Return (x, y) of the center of cell containing provided text 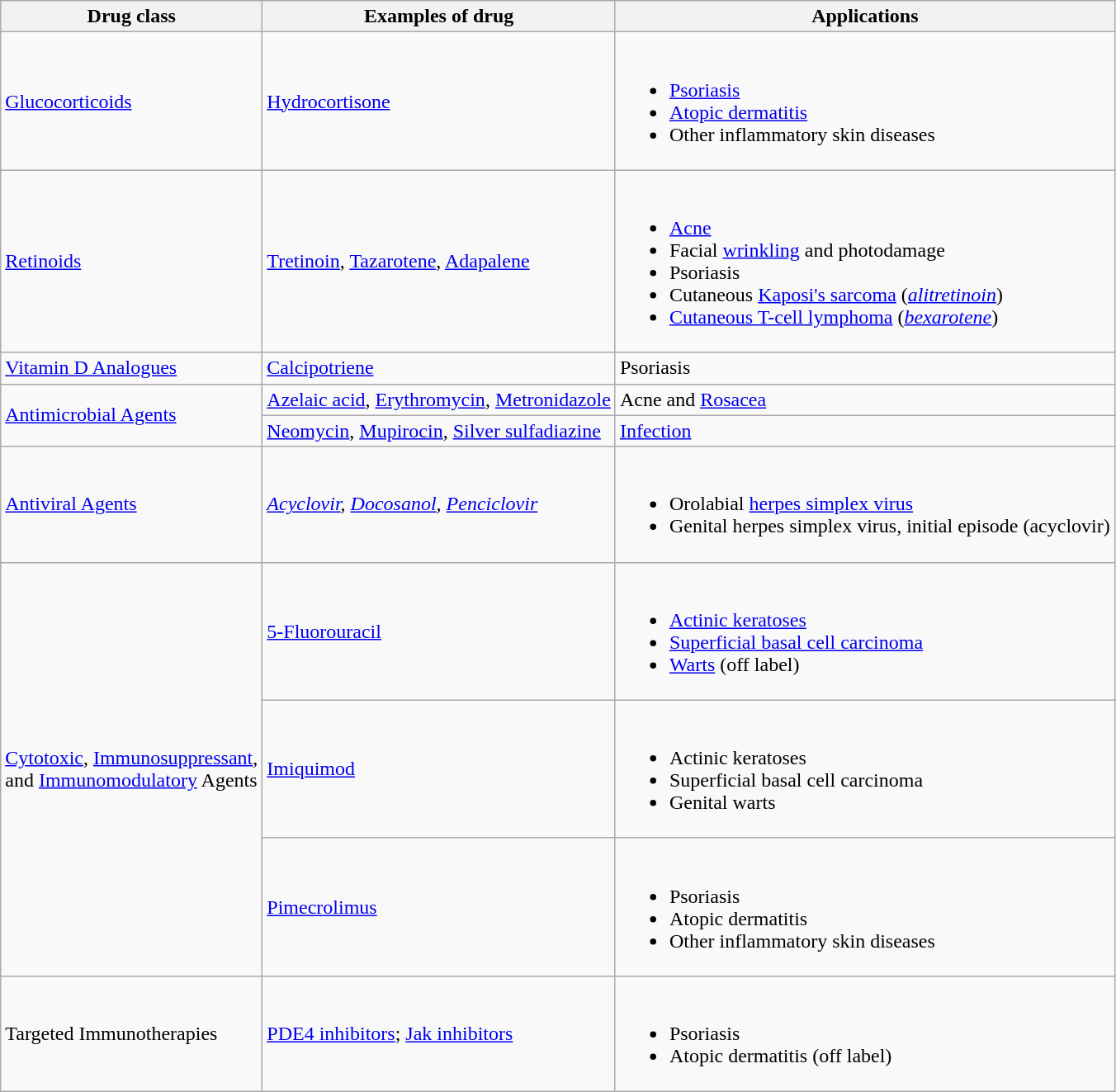
Cytotoxic, Immunosuppressant,and Immunomodulatory Agents (132, 769)
Calcipotriene (439, 368)
Targeted Immunotherapies (132, 1033)
PsoriasisAtopic dermatitis (off label) (865, 1033)
Imiquimod (439, 769)
5-Fluorouracil (439, 631)
Azelaic acid, Erythromycin, Metronidazole (439, 399)
Acyclovir, Docosanol, Penciclovir (439, 504)
AcneFacial wrinkling and photodamagePsoriasisCutaneous Kaposi's sarcoma (alitretinoin)Cutaneous T-cell lymphoma (bexarotene) (865, 261)
Antimicrobial Agents (132, 415)
Glucocorticoids (132, 101)
Tretinoin, Tazarotene, Adapalene (439, 261)
Vitamin D Analogues (132, 368)
Pimecrolimus (439, 906)
Retinoids (132, 261)
Drug class (132, 17)
Antiviral Agents (132, 504)
Acne and Rosacea (865, 399)
Neomycin, Mupirocin, Silver sulfadiazine (439, 431)
PDE4 inhibitors; Jak inhibitors (439, 1033)
Applications (865, 17)
Hydrocortisone (439, 101)
Examples of drug (439, 17)
Infection (865, 431)
Orolabial herpes simplex virusGenital herpes simplex virus, initial episode (acyclovir) (865, 504)
Actinic keratosesSuperficial basal cell carcinomaGenital warts (865, 769)
Psoriasis (865, 368)
Actinic keratosesSuperficial basal cell carcinomaWarts (off label) (865, 631)
